Output the (X, Y) coordinate of the center of the cell containing the given text.  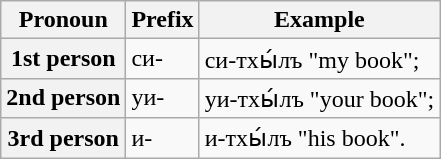
уи- (162, 98)
си-тхы́лъ "my book"; (320, 59)
3rd person (64, 138)
си- (162, 59)
2nd person (64, 98)
Example (320, 20)
уи-тхы́лъ "your book"; (320, 98)
и- (162, 138)
и-тхы́лъ "his book". (320, 138)
1st person (64, 59)
Pronoun (64, 20)
Prefix (162, 20)
